Scan for the cell matching the given text and deliver its [X, Y] coordinate at center. 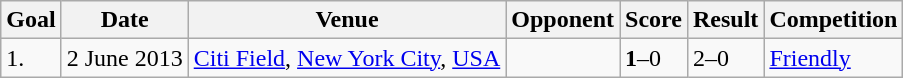
Goal [31, 20]
1–0 [654, 58]
Citi Field, New York City, USA [347, 58]
Venue [347, 20]
2–0 [725, 58]
Score [654, 20]
Friendly [834, 58]
Competition [834, 20]
Result [725, 20]
Opponent [563, 20]
Date [124, 20]
1. [31, 58]
2 June 2013 [124, 58]
